Find where the given text appears and provide that cell's center as (X, Y) coordinate. 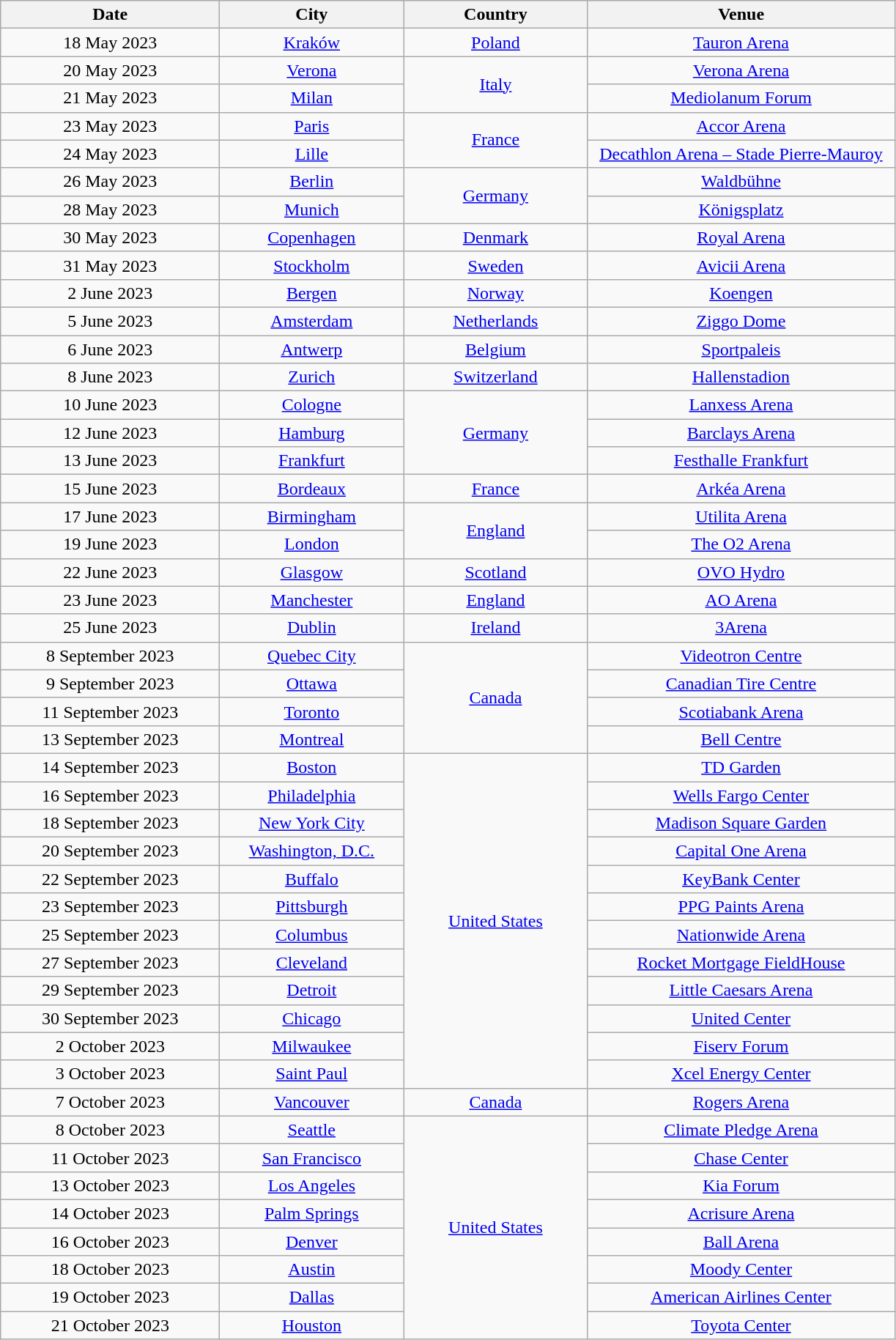
30 September 2023 (110, 1018)
Verona Arena (741, 70)
7 October 2023 (110, 1102)
City (312, 15)
Hamburg (312, 433)
13 September 2023 (110, 739)
28 May 2023 (110, 210)
Poland (495, 42)
25 June 2023 (110, 628)
Zurich (312, 377)
Mediolanum Forum (741, 98)
24 May 2023 (110, 154)
8 June 2023 (110, 377)
Columbus (312, 935)
Ball Arena (741, 1242)
Belgium (495, 349)
Philadelphia (312, 795)
Lille (312, 154)
12 June 2023 (110, 433)
6 June 2023 (110, 349)
Berlin (312, 182)
30 May 2023 (110, 237)
Lanxess Arena (741, 405)
3 October 2023 (110, 1074)
18 October 2023 (110, 1270)
Verona (312, 70)
17 June 2023 (110, 517)
11 September 2023 (110, 711)
Dublin (312, 628)
New York City (312, 823)
Bell Centre (741, 739)
23 September 2023 (110, 907)
Barclays Arena (741, 433)
Glasgow (312, 572)
Date (110, 15)
Ireland (495, 628)
Ottawa (312, 684)
Wells Fargo Center (741, 795)
Chicago (312, 1018)
Denver (312, 1242)
16 October 2023 (110, 1242)
Accor Arena (741, 126)
31 May 2023 (110, 265)
Decathlon Arena – Stade Pierre-Mauroy (741, 154)
Sportpaleis (741, 349)
Saint Paul (312, 1074)
18 May 2023 (110, 42)
Venue (741, 15)
PPG Paints Arena (741, 907)
Palm Springs (312, 1213)
Capital One Arena (741, 851)
11 October 2023 (110, 1158)
Madison Square Garden (741, 823)
18 September 2023 (110, 823)
Moody Center (741, 1270)
20 May 2023 (110, 70)
27 September 2023 (110, 963)
Montreal (312, 739)
Quebec City (312, 656)
Italy (495, 84)
Austin (312, 1270)
Ziggo Dome (741, 321)
Copenhagen (312, 237)
19 June 2023 (110, 544)
Königsplatz (741, 210)
Avicii Arena (741, 265)
Waldbühne (741, 182)
San Francisco (312, 1158)
23 May 2023 (110, 126)
Netherlands (495, 321)
Cleveland (312, 963)
Arkéa Arena (741, 489)
Buffalo (312, 879)
Little Caesars Arena (741, 991)
Rogers Arena (741, 1102)
9 September 2023 (110, 684)
2 October 2023 (110, 1046)
Bergen (312, 293)
Hallenstadion (741, 377)
Climate Pledge Arena (741, 1130)
Seattle (312, 1130)
Milan (312, 98)
5 June 2023 (110, 321)
Washington, D.C. (312, 851)
20 September 2023 (110, 851)
OVO Hydro (741, 572)
Sweden (495, 265)
13 June 2023 (110, 461)
Los Angeles (312, 1185)
8 September 2023 (110, 656)
Scotiabank Arena (741, 711)
Bordeaux (312, 489)
Dallas (312, 1298)
Country (495, 15)
Xcel Energy Center (741, 1074)
Milwaukee (312, 1046)
Amsterdam (312, 321)
Houston (312, 1325)
Canadian Tire Centre (741, 684)
Scotland (495, 572)
Manchester (312, 600)
19 October 2023 (110, 1298)
Acrisure Arena (741, 1213)
TD Garden (741, 767)
Chase Center (741, 1158)
15 June 2023 (110, 489)
Pittsburgh (312, 907)
25 September 2023 (110, 935)
Birmingham (312, 517)
14 October 2023 (110, 1213)
Videotron Centre (741, 656)
Paris (312, 126)
10 June 2023 (110, 405)
3Arena (741, 628)
United Center (741, 1018)
London (312, 544)
Nationwide Arena (741, 935)
Boston (312, 767)
Royal Arena (741, 237)
26 May 2023 (110, 182)
Toyota Center (741, 1325)
Norway (495, 293)
29 September 2023 (110, 991)
Festhalle Frankfurt (741, 461)
KeyBank Center (741, 879)
8 October 2023 (110, 1130)
AO Arena (741, 600)
Detroit (312, 991)
14 September 2023 (110, 767)
Tauron Arena (741, 42)
Munich (312, 210)
16 September 2023 (110, 795)
Kraków (312, 42)
Antwerp (312, 349)
Toronto (312, 711)
Denmark (495, 237)
2 June 2023 (110, 293)
American Airlines Center (741, 1298)
22 September 2023 (110, 879)
23 June 2023 (110, 600)
Utilita Arena (741, 517)
Stockholm (312, 265)
Cologne (312, 405)
21 May 2023 (110, 98)
The O2 Arena (741, 544)
Koengen (741, 293)
Kia Forum (741, 1185)
22 June 2023 (110, 572)
13 October 2023 (110, 1185)
Vancouver (312, 1102)
Fiserv Forum (741, 1046)
Frankfurt (312, 461)
Rocket Mortgage FieldHouse (741, 963)
21 October 2023 (110, 1325)
Switzerland (495, 377)
